Capture the cell that displays the provided text and extract its [x, y] central coordinate. 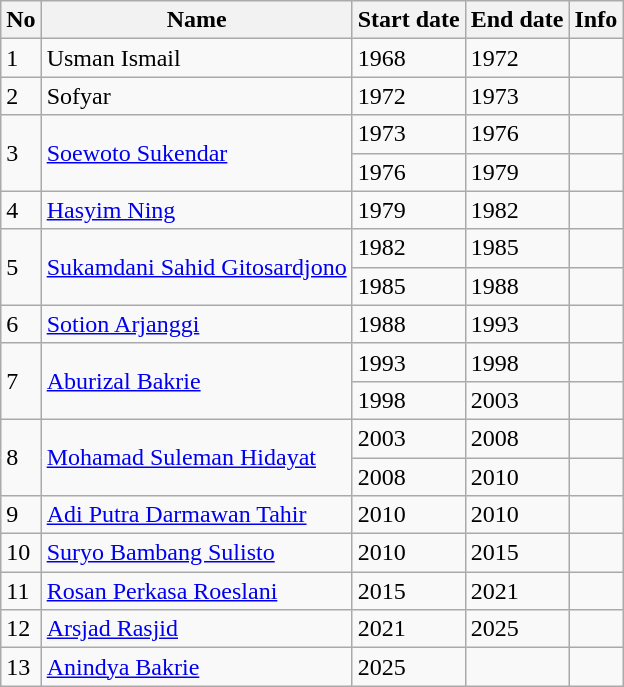
Adi Putra Darmawan Tahir [196, 515]
11 [21, 591]
Soewoto Sukendar [196, 153]
13 [21, 667]
Hasyim Ning [196, 210]
Rosan Perkasa Roeslani [196, 591]
Sotion Arjanggi [196, 324]
10 [21, 553]
2 [21, 96]
Mohamad Suleman Hidayat [196, 457]
1968 [408, 58]
12 [21, 629]
3 [21, 153]
8 [21, 457]
End date [517, 20]
Arsjad Rasjid [196, 629]
9 [21, 515]
1 [21, 58]
Sukamdani Sahid Gitosardjono [196, 267]
4 [21, 210]
Aburizal Bakrie [196, 381]
Start date [408, 20]
Name [196, 20]
6 [21, 324]
Anindya Bakrie [196, 667]
Sofyar [196, 96]
No [21, 20]
Suryo Bambang Sulisto [196, 553]
5 [21, 267]
7 [21, 381]
Info [596, 20]
Usman Ismail [196, 58]
